Output the [X, Y] coordinate of the center of the cell containing the given text.  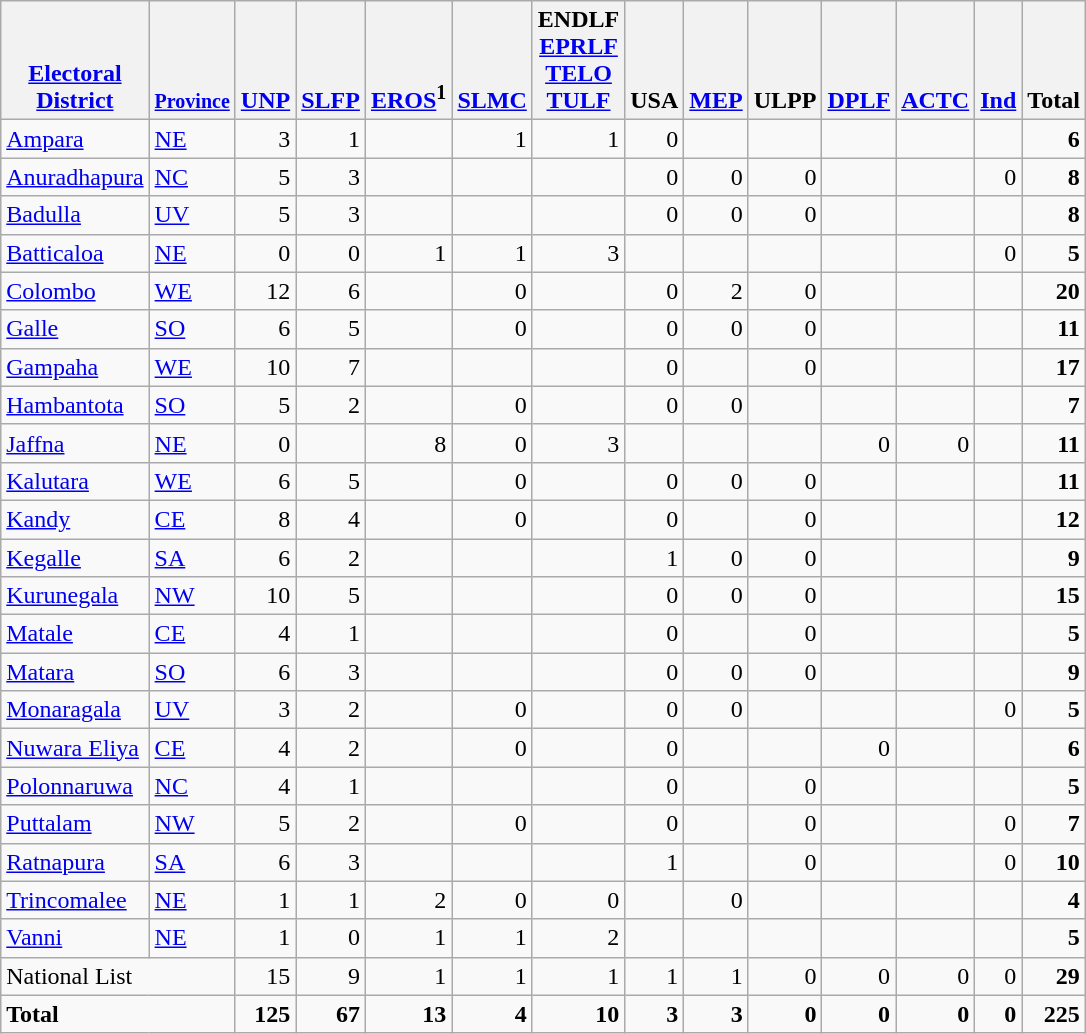
Galle [75, 329]
Polonnaruwa [75, 786]
Ratnapura [75, 862]
Monaragala [75, 710]
Jaffna [75, 443]
Vanni [75, 938]
ACTC [936, 60]
Ampara [75, 139]
SLFP [331, 60]
EROS1 [408, 60]
13 [408, 1014]
Kandy [75, 519]
Province [192, 60]
Matara [75, 672]
UNP [265, 60]
Gampaha [75, 367]
67 [331, 1014]
17 [1054, 367]
Nuwara Eliya [75, 748]
National List [118, 976]
29 [1054, 976]
ULPP [785, 60]
MEP [716, 60]
225 [1054, 1014]
SLMC [492, 60]
125 [265, 1014]
Puttalam [75, 824]
Hambantota [75, 405]
ENDLFEPRLFTELOTULF [578, 60]
Anuradhapura [75, 177]
Badulla [75, 215]
Batticaloa [75, 253]
Kurunegala [75, 596]
20 [1054, 291]
ElectoralDistrict [75, 60]
Ind [998, 60]
DPLF [859, 60]
Kegalle [75, 557]
Kalutara [75, 481]
USA [654, 60]
Matale [75, 634]
Trincomalee [75, 900]
Colombo [75, 291]
